Return the [X, Y] coordinate for the center point of the cell that contains the specified text.  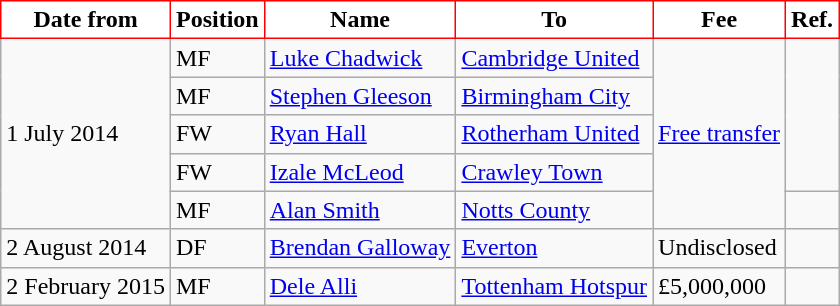
Izale McLeod [360, 172]
£5,000,000 [720, 286]
Undisclosed [720, 248]
2 February 2015 [86, 286]
Date from [86, 20]
Luke Chadwick [360, 58]
Everton [554, 248]
1 July 2014 [86, 134]
Alan Smith [360, 210]
Crawley Town [554, 172]
Name [360, 20]
Birmingham City [554, 96]
Free transfer [720, 134]
Cambridge United [554, 58]
Dele Alli [360, 286]
Tottenham Hotspur [554, 286]
Ref. [812, 20]
Stephen Gleeson [360, 96]
Ryan Hall [360, 134]
2 August 2014 [86, 248]
To [554, 20]
Brendan Galloway [360, 248]
Notts County [554, 210]
DF [217, 248]
Fee [720, 20]
Rotherham United [554, 134]
Position [217, 20]
